For the text-containing cell, return its midpoint in [X, Y] coordinate format. 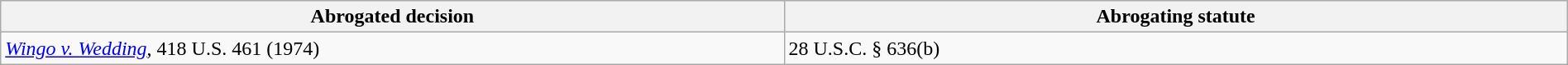
Abrogated decision [392, 17]
28 U.S.C. § 636(b) [1176, 48]
Abrogating statute [1176, 17]
Wingo v. Wedding, 418 U.S. 461 (1974) [392, 48]
